Provide the (X, Y) coordinate of the cell's center where the given text is located.  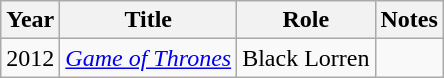
Role (306, 20)
Title (148, 20)
2012 (30, 58)
Black Lorren (306, 58)
Game of Thrones (148, 58)
Year (30, 20)
Notes (409, 20)
